Pinpoint the cell where the given text exists, returning its (X, Y) midpoint coordinate. 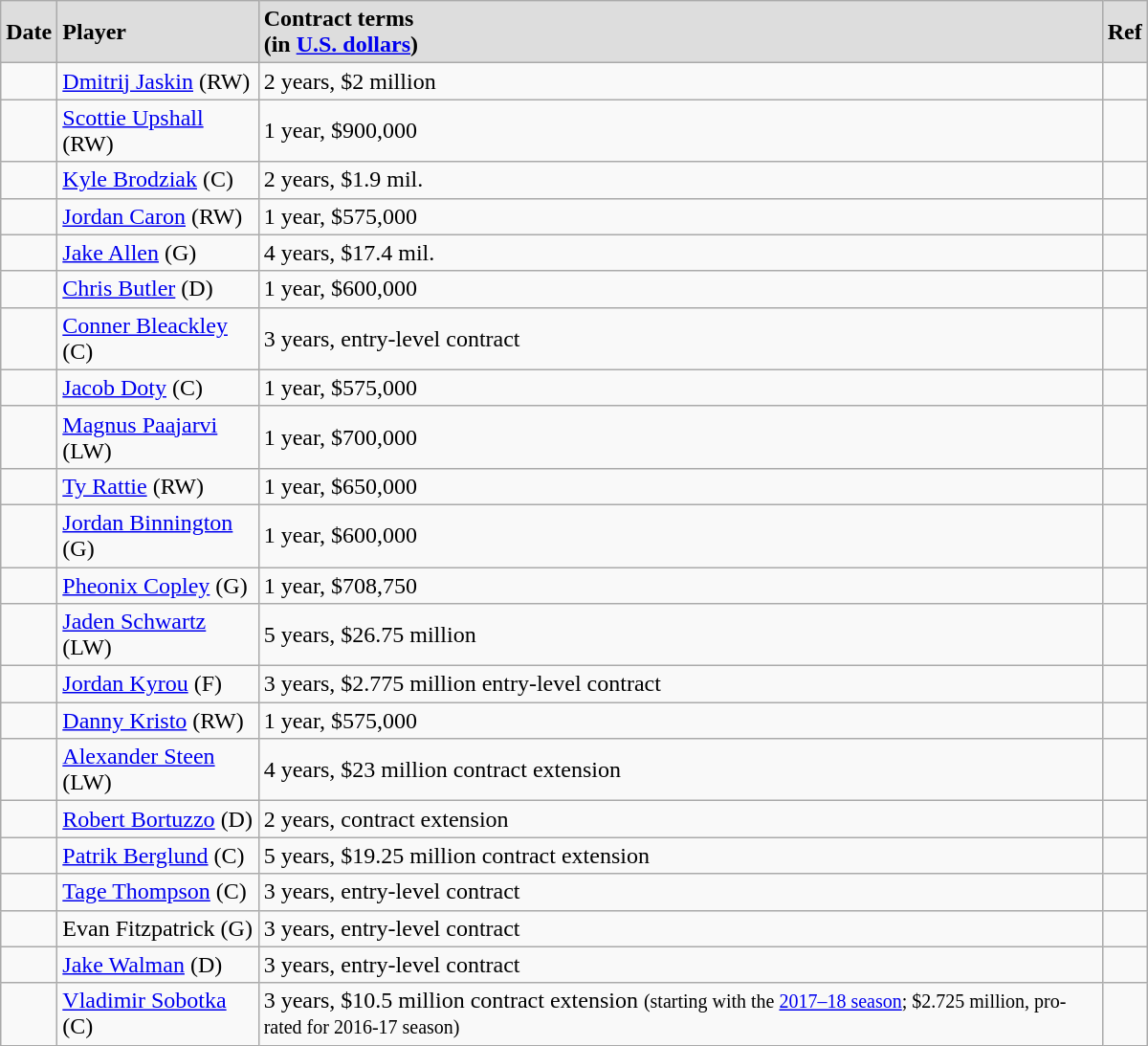
Jake Walman (D) (158, 965)
Conner Bleackley (C) (158, 339)
Magnus Paajarvi (LW) (158, 436)
Alexander Steen (LW) (158, 769)
Scottie Upshall (RW) (158, 130)
4 years, $17.4 mil. (680, 253)
Contract terms(in U.S. dollars) (680, 33)
Ty Rattie (RW) (158, 486)
3 years, $2.775 million entry-level contract (680, 684)
3 years, $10.5 million contract extension (starting with the 2017–18 season; $2.725 million, pro-rated for 2016-17 season) (680, 1014)
Chris Butler (D) (158, 289)
1 year, $700,000 (680, 436)
Jordan Kyrou (F) (158, 684)
Kyle Brodziak (C) (158, 180)
Jaden Schwartz (LW) (158, 635)
1 year, $900,000 (680, 130)
Date (29, 33)
Patrik Berglund (C) (158, 856)
1 year, $650,000 (680, 486)
Jake Allen (G) (158, 253)
Jacob Doty (C) (158, 388)
Pheonix Copley (G) (158, 585)
Ref (1125, 33)
Player (158, 33)
2 years, $2 million (680, 81)
1 year, $708,750 (680, 585)
5 years, $26.75 million (680, 635)
2 years, contract extension (680, 819)
Jordan Binnington (G) (158, 536)
2 years, $1.9 mil. (680, 180)
4 years, $23 million contract extension (680, 769)
5 years, $19.25 million contract extension (680, 856)
Dmitrij Jaskin (RW) (158, 81)
Robert Bortuzzo (D) (158, 819)
Vladimir Sobotka (C) (158, 1014)
Danny Kristo (RW) (158, 721)
Tage Thompson (C) (158, 892)
Evan Fitzpatrick (G) (158, 928)
Jordan Caron (RW) (158, 216)
